Capture the cell that displays the provided text and extract its [x, y] central coordinate. 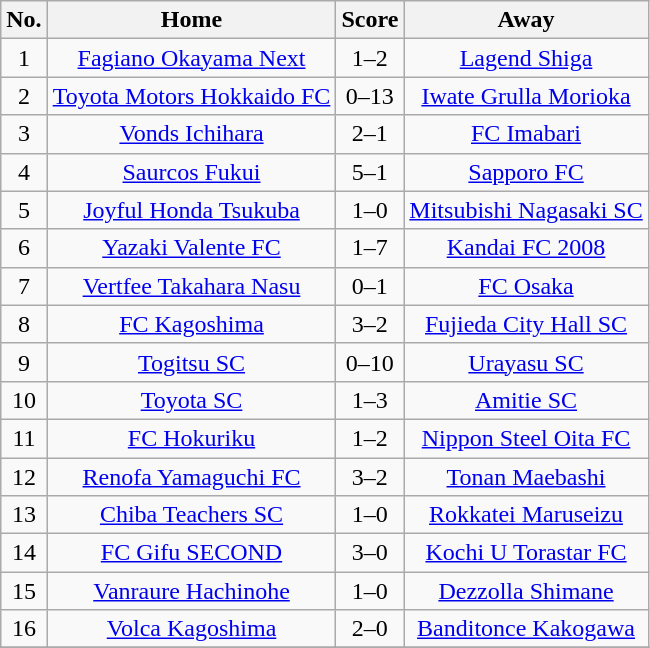
1–7 [370, 248]
Saurcos Fukui [192, 172]
10 [24, 400]
0–13 [370, 96]
12 [24, 477]
4 [24, 172]
6 [24, 248]
0–10 [370, 362]
2–1 [370, 134]
Urayasu SC [526, 362]
2–0 [370, 629]
16 [24, 629]
Fagiano Okayama Next [192, 58]
Home [192, 20]
Toyota SC [192, 400]
FC Kagoshima [192, 324]
14 [24, 553]
Iwate Grulla Morioka [526, 96]
FC Hokuriku [192, 438]
5 [24, 210]
13 [24, 515]
No. [24, 20]
5–1 [370, 172]
Togitsu SC [192, 362]
Away [526, 20]
7 [24, 286]
Nippon Steel Oita FC [526, 438]
Sapporo FC [526, 172]
Volca Kagoshima [192, 629]
Dezzolla Shimane [526, 591]
15 [24, 591]
FC Osaka [526, 286]
0–1 [370, 286]
3–0 [370, 553]
Amitie SC [526, 400]
Toyota Motors Hokkaido FC [192, 96]
FC Imabari [526, 134]
FC Gifu SECOND [192, 553]
Kandai FC 2008 [526, 248]
Lagend Shiga [526, 58]
3 [24, 134]
8 [24, 324]
Vanraure Hachinohe [192, 591]
Chiba Teachers SC [192, 515]
Tonan Maebashi [526, 477]
Rokkatei Maruseizu [526, 515]
Yazaki Valente FC [192, 248]
11 [24, 438]
Joyful Honda Tsukuba [192, 210]
1–3 [370, 400]
Score [370, 20]
Vertfee Takahara Nasu [192, 286]
2 [24, 96]
Vonds Ichihara [192, 134]
Mitsubishi Nagasaki SC [526, 210]
Fujieda City Hall SC [526, 324]
1 [24, 58]
Kochi U Torastar FC [526, 553]
Banditonce Kakogawa [526, 629]
Renofa Yamaguchi FC [192, 477]
9 [24, 362]
